Find where the given text appears and provide that cell's center as (x, y) coordinate. 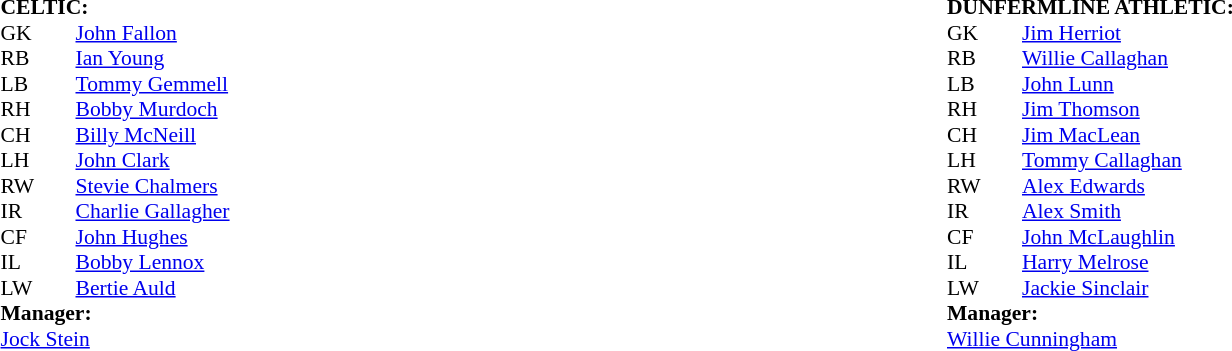
John Fallon (153, 33)
Bertie Auld (153, 288)
Ian Young (153, 59)
Billy McNeill (153, 135)
Charlie Gallagher (153, 211)
John Clark (153, 161)
Bobby Lennox (153, 263)
Bobby Murdoch (153, 109)
Manager: (114, 313)
Stevie Chalmers (153, 186)
Tommy Gemmell (153, 84)
John Hughes (153, 237)
